Locate the cell with the specified text and output its (x, y) center coordinate. 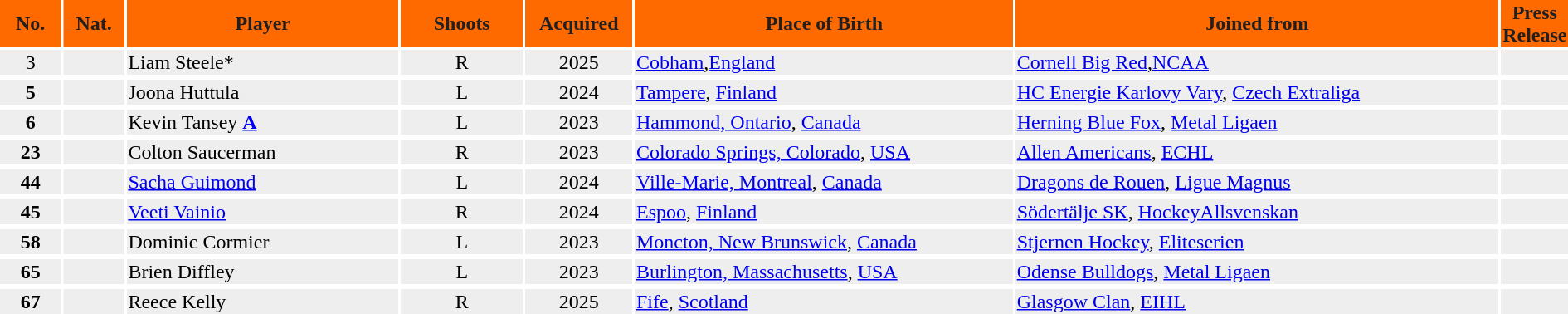
Dominic Cormier (263, 242)
44 (30, 182)
Moncton, New Brunswick, Canada (824, 242)
67 (30, 302)
Espoo, Finland (824, 212)
Södertälje SK, HockeyAllsvenskan (1257, 212)
Reece Kelly (263, 302)
3 (30, 62)
Tampere, Finland (824, 92)
Place of Birth (824, 23)
Brien Diffley (263, 272)
Veeti Vainio (263, 212)
58 (30, 242)
Stjernen Hockey, Eliteserien (1257, 242)
Ville-Marie, Montreal, Canada (824, 182)
Joona Huttula (263, 92)
Nat. (94, 23)
Colton Saucerman (263, 152)
Fife, Scotland (824, 302)
Kevin Tansey A (263, 122)
6 (30, 122)
45 (30, 212)
No. (30, 23)
Herning Blue Fox, Metal Ligaen (1257, 122)
Allen Americans, ECHL (1257, 152)
Sacha Guimond (263, 182)
23 (30, 152)
Press Release (1535, 23)
Joined from (1257, 23)
Cornell Big Red,NCAA (1257, 62)
Glasgow Clan, EIHL (1257, 302)
HC Energie Karlovy Vary, Czech Extraliga (1257, 92)
Colorado Springs, Colorado, USA (824, 152)
Liam Steele* (263, 62)
Odense Bulldogs, Metal Ligaen (1257, 272)
Hammond, Ontario, Canada (824, 122)
Shoots (461, 23)
65 (30, 272)
Acquired (579, 23)
Player (263, 23)
5 (30, 92)
Cobham,England (824, 62)
Dragons de Rouen, Ligue Magnus (1257, 182)
Burlington, Massachusetts, USA (824, 272)
